Extract the (X, Y) coordinate from the center of the cell holding the provided text.  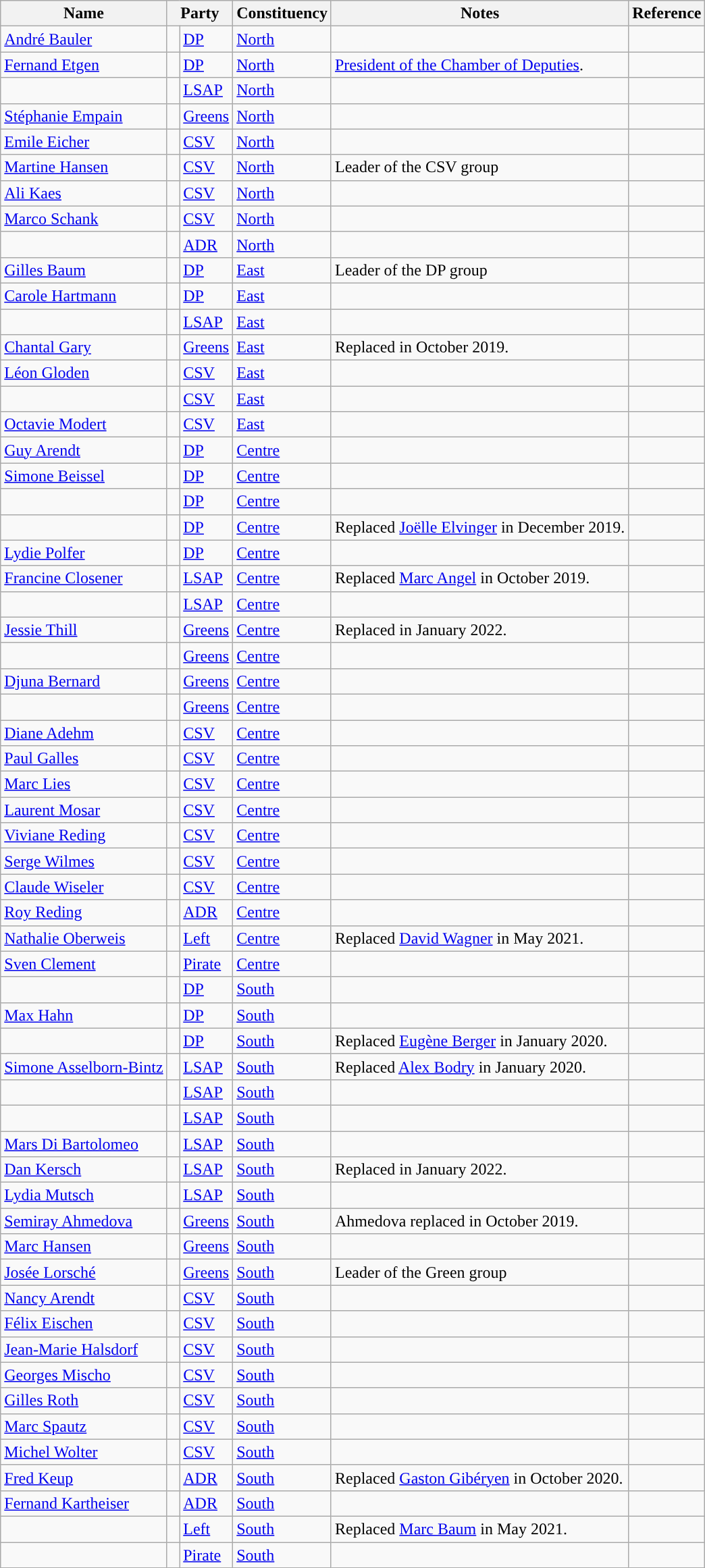
Nancy Arendt (84, 1298)
Mars Di Bartolomeo (84, 1144)
Guy Arendt (84, 450)
Lydie Polfer (84, 553)
Emile Eicher (84, 142)
Ahmedova replaced in October 2019. (479, 1221)
Marc Hansen (84, 1247)
Simone Asselborn-Bintz (84, 1066)
Martine Hansen (84, 167)
Replaced in October 2019. (479, 348)
Stéphanie Empain (84, 116)
Leader of the CSV group (479, 167)
André Bauler (84, 39)
Paul Galles (84, 759)
Félix Eischen (84, 1324)
Max Hahn (84, 1015)
Replaced Alex Bodry in January 2020. (479, 1066)
Party (200, 13)
Claude Wiseler (84, 887)
Francine Closener (84, 578)
Djuna Bernard (84, 681)
Replaced Eugène Berger in January 2020. (479, 1041)
Michel Wolter (84, 1452)
Fernand Etgen (84, 65)
Notes (479, 13)
Gilles Baum (84, 270)
Leader of the Green group (479, 1272)
Fred Keup (84, 1478)
Ali Kaes (84, 193)
Josée Lorsché (84, 1272)
Replaced Joëlle Elvinger in December 2019. (479, 527)
Georges Mischo (84, 1375)
Name (84, 13)
Diane Adehm (84, 732)
Marco Schank (84, 219)
Jessie Thill (84, 630)
Jean-Marie Halsdorf (84, 1349)
Laurent Mosar (84, 810)
Leader of the DP group (479, 270)
Léon Gloden (84, 373)
Gilles Roth (84, 1401)
Fernand Kartheiser (84, 1503)
Nathalie Oberweis (84, 938)
Serge Wilmes (84, 861)
Sven Clement (84, 964)
Marc Lies (84, 784)
Simone Beissel (84, 476)
President of the Chamber of Deputies. (479, 65)
Dan Kersch (84, 1170)
Roy Reding (84, 913)
Semiray Ahmedova (84, 1221)
Replaced David Wagner in May 2021. (479, 938)
Constituency (282, 13)
Carole Hartmann (84, 296)
Chantal Gary (84, 348)
Reference (667, 13)
Octavie Modert (84, 425)
Marc Spautz (84, 1426)
Replaced Marc Baum in May 2021. (479, 1529)
Lydia Mutsch (84, 1195)
Replaced Marc Angel in October 2019. (479, 578)
Viviane Reding (84, 836)
Replaced Gaston Gibéryen in October 2020. (479, 1478)
